Identify which cell holds the provided text, then report its [x, y] central coordinate. 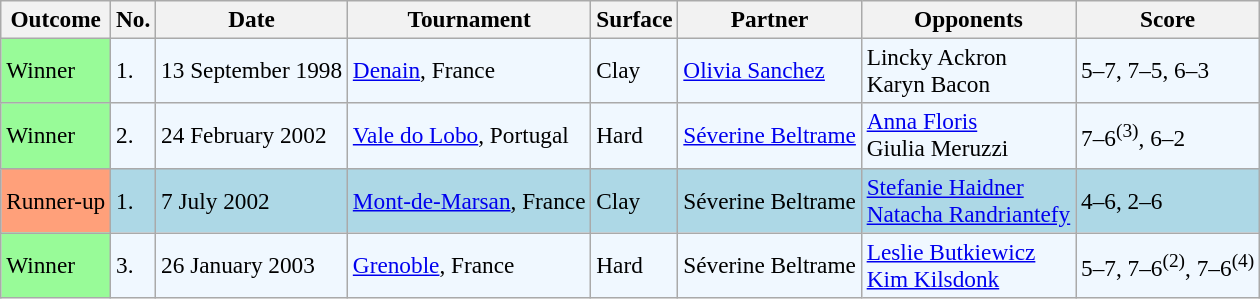
Score [1168, 19]
5–7, 7–6(2), 7–6(4) [1168, 264]
Opponents [968, 19]
Vale do Lobo, Portugal [468, 136]
Surface [634, 19]
Partner [770, 19]
Denain, France [468, 70]
Grenoble, France [468, 264]
3. [134, 264]
Date [252, 19]
13 September 1998 [252, 70]
4–6, 2–6 [1168, 200]
5–7, 7–5, 6–3 [1168, 70]
Olivia Sanchez [770, 70]
24 February 2002 [252, 136]
2. [134, 136]
Lincky Ackron Karyn Bacon [968, 70]
Anna Floris Giulia Meruzzi [968, 136]
Tournament [468, 19]
Outcome [56, 19]
7 July 2002 [252, 200]
Leslie Butkiewicz Kim Kilsdonk [968, 264]
Mont-de-Marsan, France [468, 200]
26 January 2003 [252, 264]
Stefanie Haidner Natacha Randriantefy [968, 200]
No. [134, 19]
7–6(3), 6–2 [1168, 136]
Runner-up [56, 200]
